Return the [x, y] coordinate for the center point of the cell that contains the specified text.  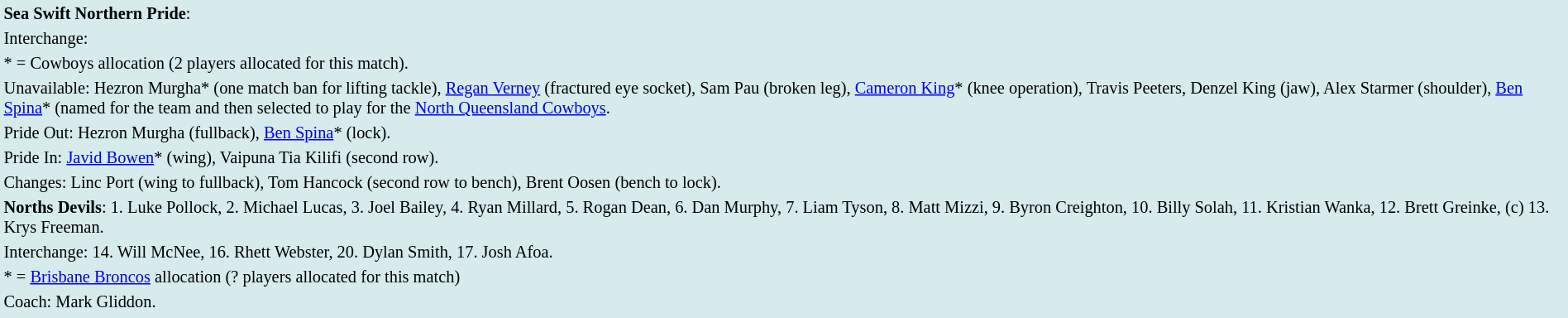
Pride Out: Hezron Murgha (fullback), Ben Spina* (lock). [784, 132]
Pride In: Javid Bowen* (wing), Vaipuna Tia Kilifi (second row). [784, 157]
* = Cowboys allocation (2 players allocated for this match). [784, 63]
* = Brisbane Broncos allocation (? players allocated for this match) [784, 277]
Interchange: [784, 38]
Coach: Mark Gliddon. [784, 301]
Interchange: 14. Will McNee, 16. Rhett Webster, 20. Dylan Smith, 17. Josh Afoa. [784, 252]
Changes: Linc Port (wing to fullback), Tom Hancock (second row to bench), Brent Oosen (bench to lock). [784, 182]
Sea Swift Northern Pride: [784, 13]
